Locate the cell with the specified text and output its [X, Y] center coordinate. 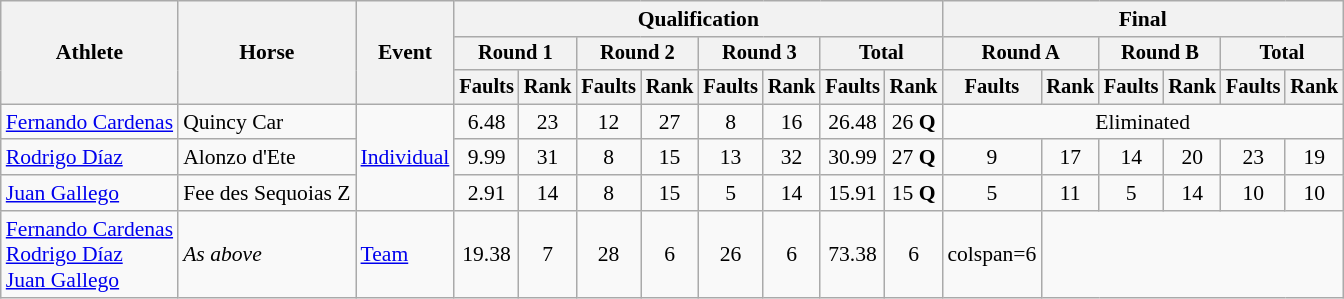
Team [406, 254]
27 [670, 122]
Individual [406, 158]
15.91 [852, 193]
Round B [1160, 54]
Round A [1020, 54]
15 Q [914, 193]
Athlete [90, 52]
30.99 [852, 158]
Fee des Sequoias Z [266, 193]
As above [266, 254]
31 [548, 158]
Event [406, 52]
12 [608, 122]
73.38 [852, 254]
9 [992, 158]
Horse [266, 52]
Qualification [698, 19]
Fernando Cardenas [90, 122]
27 Q [914, 158]
19.38 [486, 254]
20 [1192, 158]
26.48 [852, 122]
Fernando CardenasRodrigo DíazJuan Gallego [90, 254]
28 [608, 254]
Round 2 [637, 54]
Round 1 [515, 54]
7 [548, 254]
Eliminated [1142, 122]
16 [792, 122]
Quincy Car [266, 122]
2.91 [486, 193]
13 [730, 158]
Alonzo d'Ete [266, 158]
19 [1314, 158]
Round 3 [759, 54]
17 [1070, 158]
Juan Gallego [90, 193]
26 Q [914, 122]
6.48 [486, 122]
9.99 [486, 158]
26 [730, 254]
colspan=6 [992, 254]
Final [1142, 19]
Rodrigo Díaz [90, 158]
11 [1070, 193]
32 [792, 158]
